Find where the given text appears and provide that cell's center as (X, Y) coordinate. 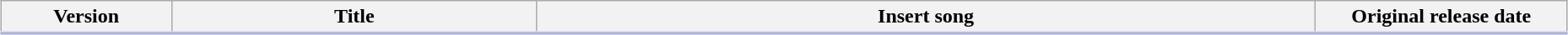
Version (86, 17)
Title (354, 17)
Original release date (1441, 17)
Insert song (926, 17)
